Detect which cell encompasses the target text, then output its [x, y] center coordinate. 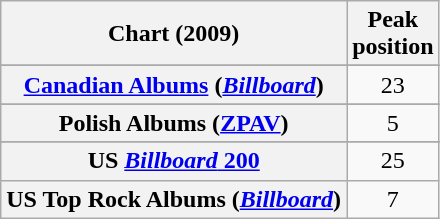
23 [393, 85]
25 [393, 161]
7 [393, 199]
US Top Rock Albums (Billboard) [174, 199]
US Billboard 200 [174, 161]
Peakposition [393, 34]
Chart (2009) [174, 34]
5 [393, 123]
Polish Albums (ZPAV) [174, 123]
Canadian Albums (Billboard) [174, 85]
